Search for the cell housing the specified text and yield its (x, y) center coordinate. 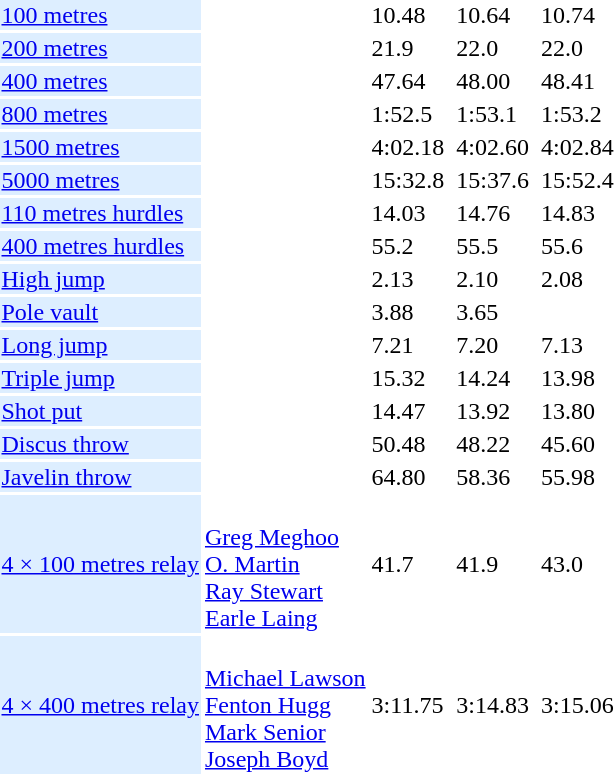
48.00 (493, 81)
50.48 (408, 444)
14.24 (493, 378)
14.47 (408, 411)
Pole vault (100, 312)
48.22 (493, 444)
800 metres (100, 114)
3.65 (493, 312)
10.64 (493, 15)
55.2 (408, 246)
4 × 400 metres relay (100, 705)
64.80 (408, 477)
15.32 (408, 378)
15:32.8 (408, 180)
1:52.5 (408, 114)
14.76 (493, 213)
55.5 (493, 246)
200 metres (100, 48)
15:37.6 (493, 180)
7.21 (408, 345)
High jump (100, 279)
13.92 (493, 411)
41.7 (408, 564)
1:53.1 (493, 114)
7.20 (493, 345)
4 × 100 metres relay (100, 564)
Long jump (100, 345)
100 metres (100, 15)
41.9 (493, 564)
4:02.60 (493, 147)
10.48 (408, 15)
110 metres hurdles (100, 213)
21.9 (408, 48)
14.03 (408, 213)
Javelin throw (100, 477)
4:02.18 (408, 147)
58.36 (493, 477)
400 metres hurdles (100, 246)
Michael Lawson Fenton Hugg Mark Senior Joseph Boyd (285, 705)
5000 metres (100, 180)
2.10 (493, 279)
Triple jump (100, 378)
1500 metres (100, 147)
Discus throw (100, 444)
22.0 (493, 48)
2.13 (408, 279)
3:14.83 (493, 705)
3:11.75 (408, 705)
Shot put (100, 411)
Greg Meghoo O. Martin Ray Stewart Earle Laing (285, 564)
47.64 (408, 81)
3.88 (408, 312)
400 metres (100, 81)
